Determine the (X, Y) coordinate at the center of the cell enclosing the given text.  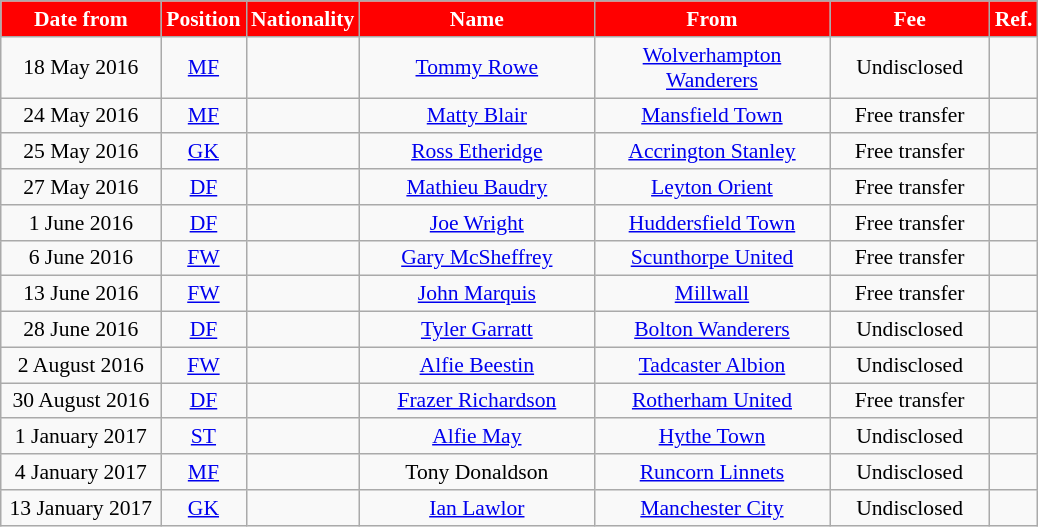
27 May 2016 (81, 187)
Runcorn Linnets (712, 472)
Matty Blair (476, 116)
4 January 2017 (81, 472)
Alfie May (476, 437)
1 January 2017 (81, 437)
1 June 2016 (81, 223)
24 May 2016 (81, 116)
30 August 2016 (81, 401)
Fee (910, 19)
2 August 2016 (81, 365)
Ross Etheridge (476, 152)
Date from (81, 19)
Tony Donaldson (476, 472)
13 June 2016 (81, 294)
Scunthorpe United (712, 258)
Tommy Rowe (476, 68)
25 May 2016 (81, 152)
6 June 2016 (81, 258)
Ref. (1014, 19)
ST (204, 437)
Alfie Beestin (476, 365)
Joe Wright (476, 223)
Gary McSheffrey (476, 258)
Name (476, 19)
Rotherham United (712, 401)
Nationality (302, 19)
Frazer Richardson (476, 401)
Bolton Wanderers (712, 330)
28 June 2016 (81, 330)
Hythe Town (712, 437)
Accrington Stanley (712, 152)
Position (204, 19)
Millwall (712, 294)
Leyton Orient (712, 187)
Mansfield Town (712, 116)
Ian Lawlor (476, 508)
Tyler Garratt (476, 330)
Wolverhampton Wanderers (712, 68)
From (712, 19)
Mathieu Baudry (476, 187)
Tadcaster Albion (712, 365)
Manchester City (712, 508)
18 May 2016 (81, 68)
Huddersfield Town (712, 223)
13 January 2017 (81, 508)
John Marquis (476, 294)
